Find where the given text appears and provide that cell's center as (X, Y) coordinate. 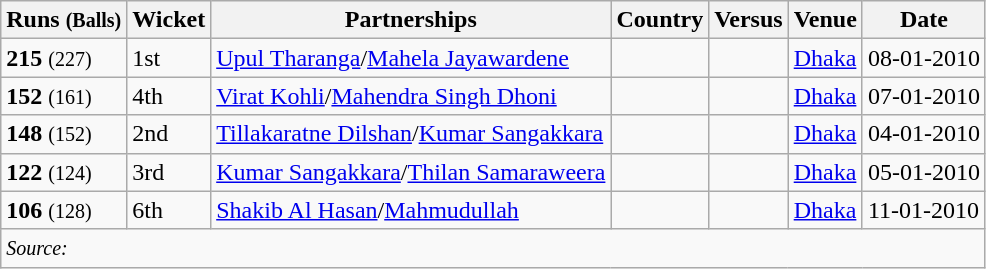
3rd (169, 172)
4th (169, 96)
6th (169, 210)
2nd (169, 134)
106 (128) (64, 210)
148 (152) (64, 134)
Upul Tharanga/Mahela Jayawardene (411, 58)
Venue (825, 20)
04-01-2010 (924, 134)
05-01-2010 (924, 172)
Kumar Sangakkara/Thilan Samaraweera (411, 172)
1st (169, 58)
11-01-2010 (924, 210)
Virat Kohli/Mahendra Singh Dhoni (411, 96)
215 (227) (64, 58)
08-01-2010 (924, 58)
122 (124) (64, 172)
07-01-2010 (924, 96)
Tillakaratne Dilshan/Kumar Sangakkara (411, 134)
Country (660, 20)
Shakib Al Hasan/Mahmudullah (411, 210)
Date (924, 20)
Wicket (169, 20)
Runs (Balls) (64, 20)
152 (161) (64, 96)
Partnerships (411, 20)
Versus (749, 20)
Source: (494, 248)
